Provide the (X, Y) coordinate of the cell's center where the given text is located.  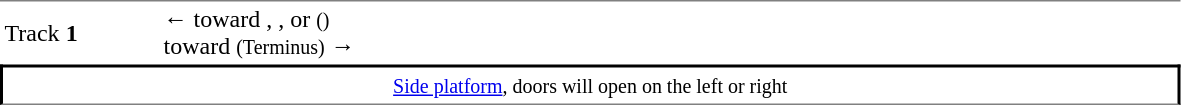
Track 1 (80, 32)
← toward , , or () toward (Terminus) → (670, 32)
Side platform, doors will open on the left or right (590, 84)
